Return the [X, Y] coordinate for the center point of the cell that contains the specified text.  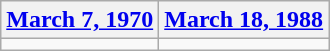
March 7, 1970 [80, 20]
March 18, 1988 [244, 20]
